Output the (x, y) coordinate of the center of the cell containing the given text.  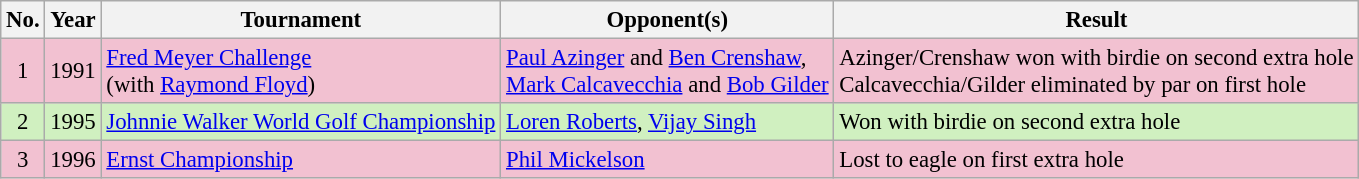
Loren Roberts, Vijay Singh (668, 122)
1991 (73, 72)
3 (23, 160)
Ernst Championship (301, 160)
1995 (73, 122)
Year (73, 20)
No. (23, 20)
Fred Meyer Challenge(with Raymond Floyd) (301, 72)
Paul Azinger and Ben Crenshaw, Mark Calcavecchia and Bob Gilder (668, 72)
Won with birdie on second extra hole (1096, 122)
1 (23, 72)
Johnnie Walker World Golf Championship (301, 122)
Opponent(s) (668, 20)
Phil Mickelson (668, 160)
2 (23, 122)
Lost to eagle on first extra hole (1096, 160)
1996 (73, 160)
Azinger/Crenshaw won with birdie on second extra holeCalcavecchia/Gilder eliminated by par on first hole (1096, 72)
Result (1096, 20)
Tournament (301, 20)
